Provide the (X, Y) coordinate of the cell's center where the given text is located.  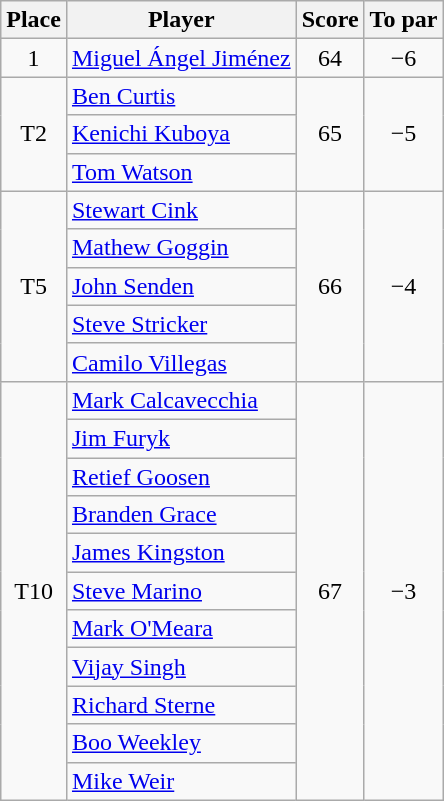
1 (34, 58)
Score (330, 20)
Mark Calcavecchia (181, 400)
Kenichi Kuboya (181, 134)
Mathew Goggin (181, 248)
Miguel Ángel Jiménez (181, 58)
Ben Curtis (181, 96)
Steve Marino (181, 591)
Camilo Villegas (181, 362)
James Kingston (181, 553)
Tom Watson (181, 172)
Player (181, 20)
Mike Weir (181, 781)
−3 (404, 590)
Stewart Cink (181, 210)
John Senden (181, 286)
Place (34, 20)
Richard Sterne (181, 705)
Boo Weekley (181, 743)
Steve Stricker (181, 324)
66 (330, 286)
T10 (34, 590)
−4 (404, 286)
−6 (404, 58)
Mark O'Meara (181, 629)
T5 (34, 286)
67 (330, 590)
−5 (404, 134)
Branden Grace (181, 515)
To par (404, 20)
65 (330, 134)
Retief Goosen (181, 477)
Vijay Singh (181, 667)
Jim Furyk (181, 438)
T2 (34, 134)
64 (330, 58)
